Identify which cell holds the provided text, then report its (x, y) central coordinate. 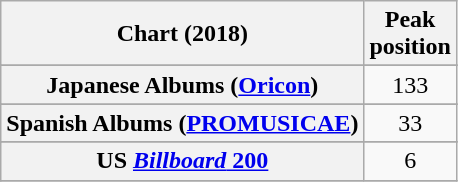
Japanese Albums (Oricon) (182, 85)
6 (410, 161)
33 (410, 123)
Spanish Albums (PROMUSICAE) (182, 123)
133 (410, 85)
US Billboard 200 (182, 161)
Peakposition (410, 34)
Chart (2018) (182, 34)
